Determine the [X, Y] coordinate at the center of the cell enclosing the given text.  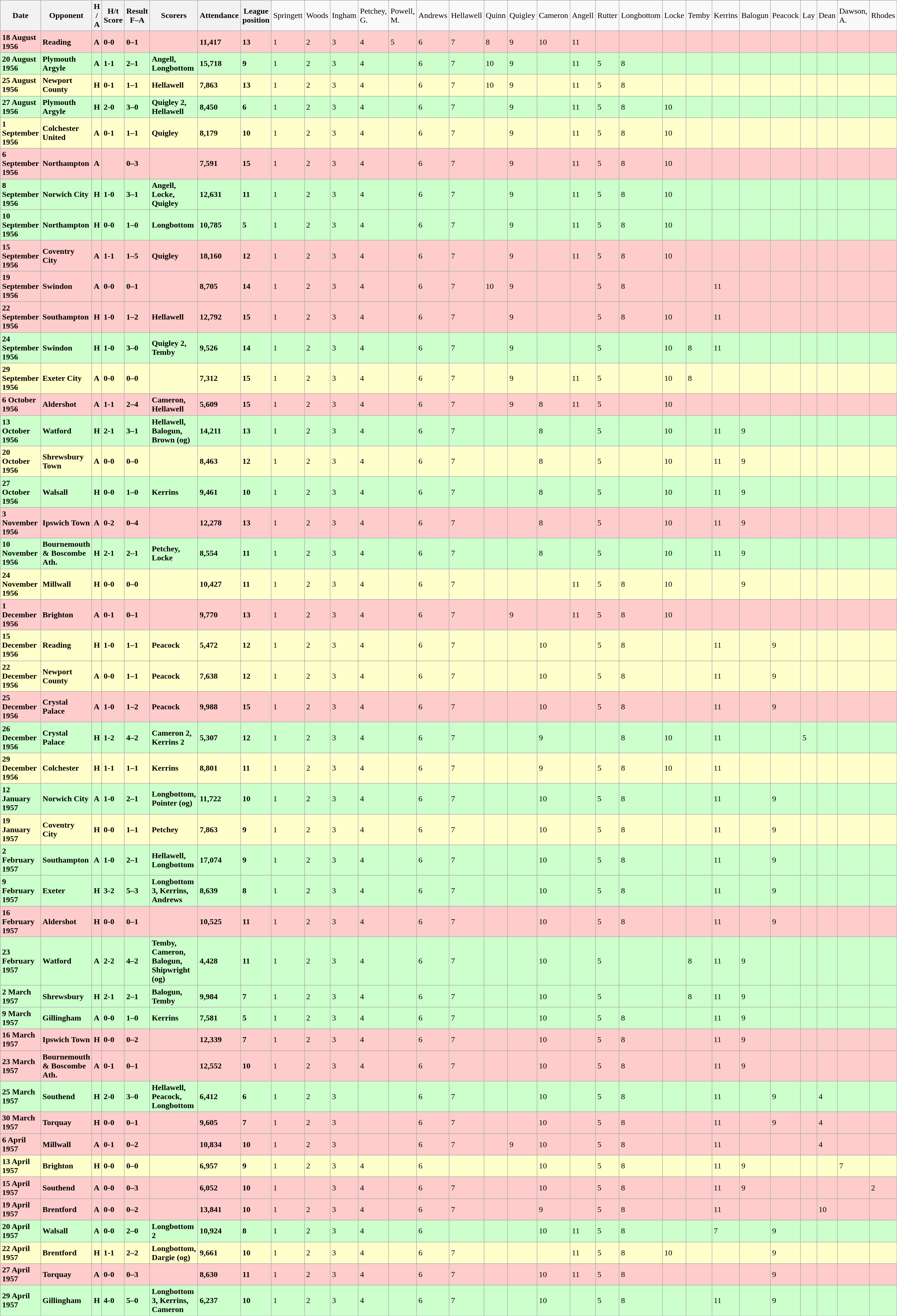
Attendance [219, 16]
12,792 [219, 317]
Balogun, Temby [174, 996]
14,211 [219, 431]
Shrewsbury [66, 996]
19 September 1956 [21, 286]
10,525 [219, 922]
2–2 [137, 1253]
9,984 [219, 996]
0-2 [113, 523]
15 December 1956 [21, 645]
25 August 1956 [21, 85]
8 September 1956 [21, 194]
1 December 1956 [21, 615]
1-2 [113, 737]
Longbottom 3, Kerrins, Andrews [174, 891]
25 March 1957 [21, 1096]
2-2 [113, 961]
Ingham [344, 16]
30 March 1957 [21, 1123]
Longbottom, Dargie (og) [174, 1253]
9,770 [219, 615]
6,412 [219, 1096]
9 March 1957 [21, 1018]
Quigley 2, Hellawell [174, 107]
Petchey, G. [373, 16]
29 December 1956 [21, 768]
Petchey [174, 830]
Rhodes [883, 16]
16 February 1957 [21, 922]
Cameron [554, 16]
7,581 [219, 1018]
7,591 [219, 164]
20 October 1956 [21, 461]
Temby [699, 16]
15 April 1957 [21, 1187]
5,307 [219, 737]
22 April 1957 [21, 1253]
6 October 1956 [21, 404]
8,463 [219, 461]
Angell [583, 16]
10 November 1956 [21, 553]
Exeter [66, 891]
8,705 [219, 286]
27 October 1956 [21, 492]
H / A [97, 16]
10,834 [219, 1144]
15,718 [219, 63]
Longbottom 2 [174, 1231]
11,722 [219, 799]
8,801 [219, 768]
24 November 1956 [21, 584]
8,630 [219, 1275]
3-2 [113, 891]
Powell, M. [403, 16]
2–4 [137, 404]
5,472 [219, 645]
H/t Score [113, 16]
Dean [827, 16]
25 December 1956 [21, 707]
Quigley 2, Temby [174, 348]
9,605 [219, 1123]
9,661 [219, 1253]
Angell, Longbottom [174, 63]
19 April 1957 [21, 1209]
Colchester [66, 768]
29 September 1956 [21, 378]
17,074 [219, 860]
Springett [288, 16]
15 September 1956 [21, 256]
Angell, Locke, Quigley [174, 194]
2 February 1957 [21, 860]
Dawson, A. [853, 16]
24 September 1956 [21, 348]
Longbottom, Pointer (og) [174, 799]
Hellawell, Longbottom [174, 860]
22 December 1956 [21, 676]
26 December 1956 [21, 737]
20 August 1956 [21, 63]
5,609 [219, 404]
6,237 [219, 1301]
Exeter City [66, 378]
Temby, Cameron, Balogun, Shipwright (og) [174, 961]
11,417 [219, 42]
19 January 1957 [21, 830]
Colchester United [66, 133]
Cameron 2, Kerrins 2 [174, 737]
12,278 [219, 523]
27 August 1956 [21, 107]
22 September 1956 [21, 317]
8,554 [219, 553]
23 March 1957 [21, 1066]
2–0 [137, 1231]
13 October 1956 [21, 431]
League position [256, 16]
6,052 [219, 1187]
12,631 [219, 194]
13 April 1957 [21, 1166]
6,957 [219, 1166]
29 April 1957 [21, 1301]
Rutter [607, 16]
4,428 [219, 961]
10,785 [219, 225]
10,427 [219, 584]
Andrews [433, 16]
27 April 1957 [21, 1275]
12,552 [219, 1066]
20 April 1957 [21, 1231]
0–4 [137, 523]
10,924 [219, 1231]
Shrewsbury Town [66, 461]
1 September 1956 [21, 133]
8,639 [219, 891]
16 March 1957 [21, 1039]
8,179 [219, 133]
7,312 [219, 378]
Quinn [496, 16]
12,339 [219, 1039]
Hellawell, Balogun, Brown (og) [174, 431]
5–3 [137, 891]
8,450 [219, 107]
Lay [809, 16]
Balogun [755, 16]
6 April 1957 [21, 1144]
Longbottom 3, Kerrins, Cameron [174, 1301]
Petchey, Locke [174, 553]
Locke [674, 16]
18,160 [219, 256]
10 September 1956 [21, 225]
ResultF–A [137, 16]
12 January 1957 [21, 799]
3 November 1956 [21, 523]
Opponent [66, 16]
13,841 [219, 1209]
6 September 1956 [21, 164]
9,526 [219, 348]
7,638 [219, 676]
2 March 1957 [21, 996]
9,988 [219, 707]
9 February 1957 [21, 891]
9,461 [219, 492]
Scorers [174, 16]
Date [21, 16]
1–5 [137, 256]
5–0 [137, 1301]
Cameron, Hellawell [174, 404]
18 August 1956 [21, 42]
Woods [317, 16]
4-0 [113, 1301]
23 February 1957 [21, 961]
Hellawell, Peacock, Longbottom [174, 1096]
